Output the (X, Y) coordinate of the center of the cell containing the given text.  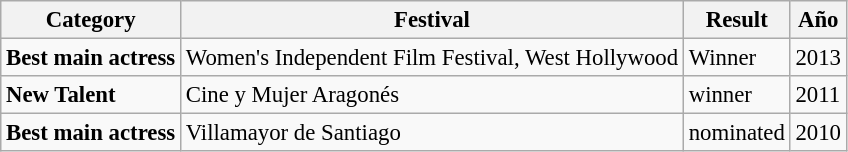
Año (818, 20)
Villamayor de Santiago (432, 133)
2013 (818, 58)
Cine y Mujer Aragonés (432, 95)
Festival (432, 20)
New Talent (91, 95)
nominated (736, 133)
Women's Independent Film Festival, West Hollywood (432, 58)
Winner (736, 58)
2010 (818, 133)
Result (736, 20)
winner (736, 95)
Category (91, 20)
2011 (818, 95)
